Extract the [X, Y] coordinate from the center of the cell holding the provided text.  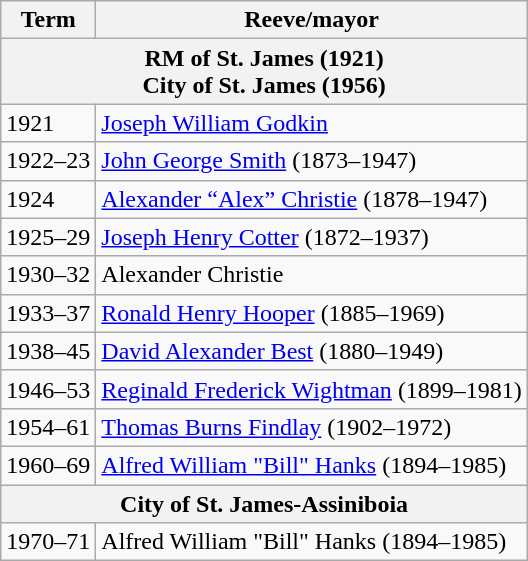
Reginald Frederick Wightman (1899–1981) [312, 389]
Term [48, 20]
1970–71 [48, 542]
RM of St. James (1921)City of St. James (1956) [264, 72]
1960–69 [48, 465]
1921 [48, 123]
1925–29 [48, 237]
Joseph Henry Cotter (1872–1937) [312, 237]
1933–37 [48, 313]
1946–53 [48, 389]
Alexander Christie [312, 275]
Thomas Burns Findlay (1902–1972) [312, 427]
John George Smith (1873–1947) [312, 161]
Ronald Henry Hooper (1885–1969) [312, 313]
Reeve/mayor [312, 20]
1954–61 [48, 427]
Joseph William Godkin [312, 123]
1938–45 [48, 351]
David Alexander Best (1880–1949) [312, 351]
1922–23 [48, 161]
Alexander “Alex” Christie (1878–1947) [312, 199]
City of St. James-Assiniboia [264, 503]
1924 [48, 199]
1930–32 [48, 275]
